Determine the (X, Y) coordinate at the center of the cell enclosing the given text.  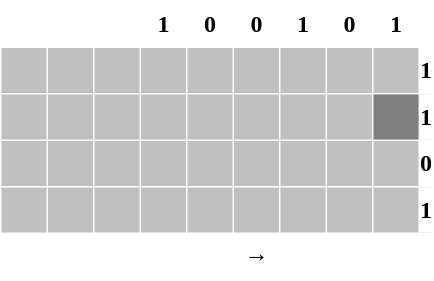
→ (256, 256)
